Determine the [X, Y] coordinate at the center of the cell enclosing the given text.  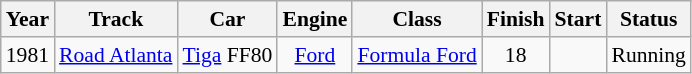
Engine [314, 19]
Running [648, 55]
1981 [28, 55]
Start [578, 19]
Car [227, 19]
Track [116, 19]
Tiga FF80 [227, 55]
Formula Ford [416, 55]
Finish [516, 19]
18 [516, 55]
Ford [314, 55]
Road Atlanta [116, 55]
Year [28, 19]
Status [648, 19]
Class [416, 19]
